Locate the cell with the specified text and output its (x, y) center coordinate. 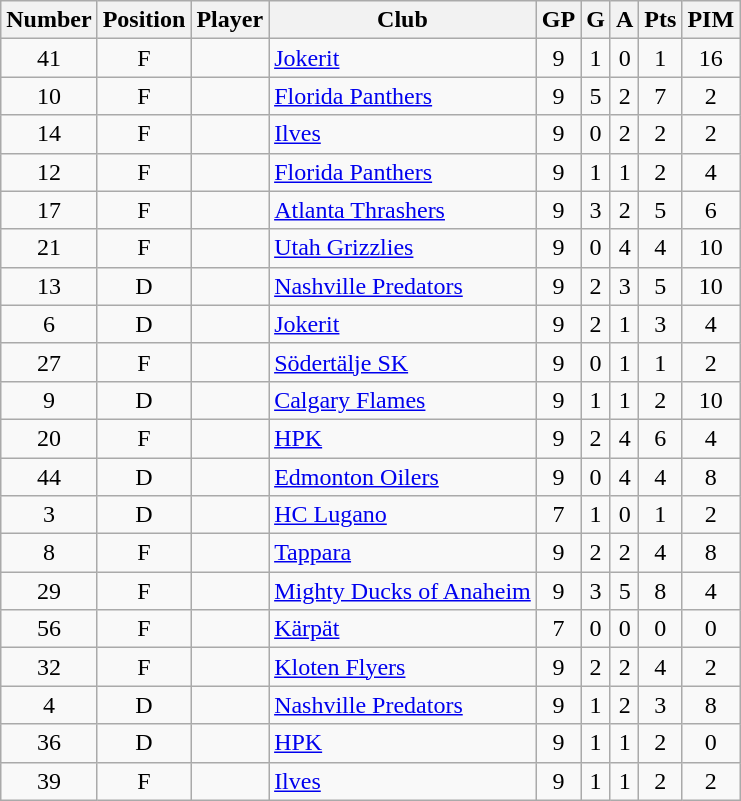
Calgary Flames (403, 400)
39 (49, 781)
Pts (660, 20)
14 (49, 134)
Edmonton Oilers (403, 477)
Position (144, 20)
44 (49, 477)
Kärpät (403, 629)
41 (49, 58)
Kloten Flyers (403, 667)
21 (49, 248)
Södertälje SK (403, 362)
32 (49, 667)
12 (49, 172)
Utah Grizzlies (403, 248)
G (596, 20)
A (624, 20)
13 (49, 286)
29 (49, 591)
GP (558, 20)
27 (49, 362)
Tappara (403, 553)
17 (49, 210)
20 (49, 438)
Atlanta Thrashers (403, 210)
16 (711, 58)
Mighty Ducks of Anaheim (403, 591)
Club (403, 20)
56 (49, 629)
HC Lugano (403, 515)
Player (230, 20)
PIM (711, 20)
36 (49, 743)
Number (49, 20)
